For the text-containing cell, return its midpoint in [X, Y] coordinate format. 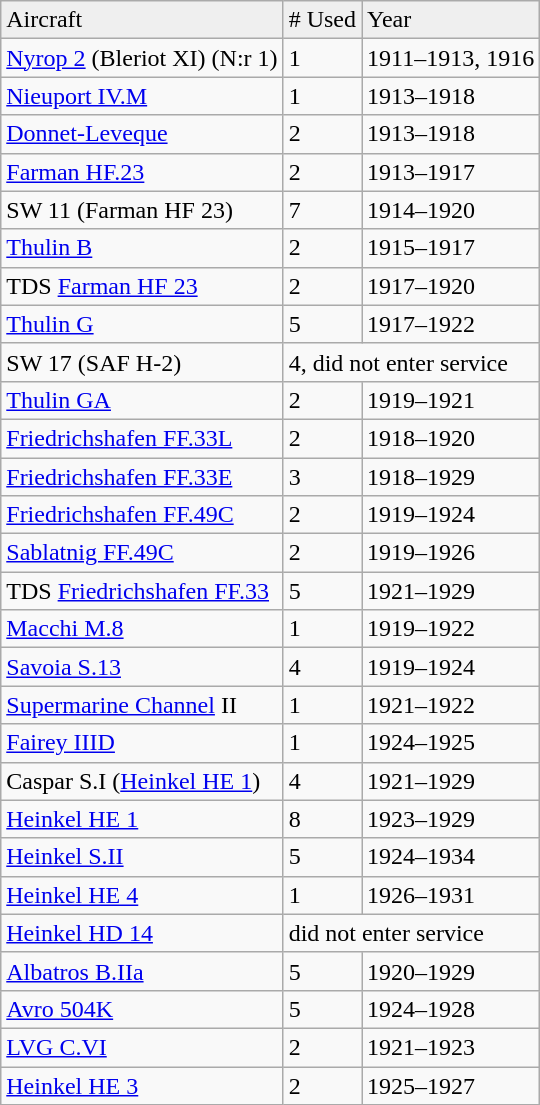
Albatros B.IIa [142, 971]
Thulin GA [142, 400]
did not enter service [412, 933]
1921–1923 [451, 1047]
Supermarine Channel II [142, 705]
Caspar S.I (Heinkel HE 1) [142, 781]
1919–1921 [451, 400]
Thulin B [142, 248]
TDS Friedrichshafen FF.33 [142, 591]
1915–1917 [451, 248]
Heinkel HE 1 [142, 819]
1919–1922 [451, 629]
Year [451, 20]
Farman HF.23 [142, 172]
SW 11 (Farman HF 23) [142, 210]
Heinkel HE 3 [142, 1085]
1925–1927 [451, 1085]
1926–1931 [451, 895]
Avro 504K [142, 1009]
1913–1917 [451, 172]
SW 17 (SAF H-2) [142, 362]
# Used [322, 20]
1914–1920 [451, 210]
Heinkel HE 4 [142, 895]
Donnet-Leveque [142, 134]
1924–1934 [451, 857]
LVG C.VI [142, 1047]
1918–1929 [451, 477]
1924–1928 [451, 1009]
7 [322, 210]
Sablatnig FF.49C [142, 553]
Nyrop 2 (Bleriot XI) (N:r 1) [142, 58]
4, did not enter service [412, 362]
Thulin G [142, 324]
1920–1929 [451, 971]
Heinkel S.II [142, 857]
Macchi M.8 [142, 629]
1911–1913, 1916 [451, 58]
3 [322, 477]
Friedrichshafen FF.33L [142, 438]
Heinkel HD 14 [142, 933]
Nieuport IV.M [142, 96]
8 [322, 819]
1921–1922 [451, 705]
TDS Farman HF 23 [142, 286]
1917–1922 [451, 324]
Fairey IIID [142, 743]
1923–1929 [451, 819]
Aircraft [142, 20]
Savoia S.13 [142, 667]
Friedrichshafen FF.33E [142, 477]
1918–1920 [451, 438]
1917–1920 [451, 286]
1919–1926 [451, 553]
1924–1925 [451, 743]
Friedrichshafen FF.49C [142, 515]
